Locate the cell with the specified text and output its [X, Y] center coordinate. 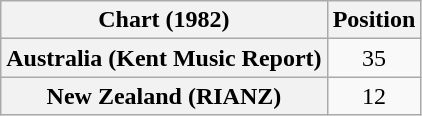
New Zealand (RIANZ) [164, 96]
Chart (1982) [164, 20]
Australia (Kent Music Report) [164, 58]
12 [374, 96]
35 [374, 58]
Position [374, 20]
